Capture the cell that displays the provided text and extract its [x, y] central coordinate. 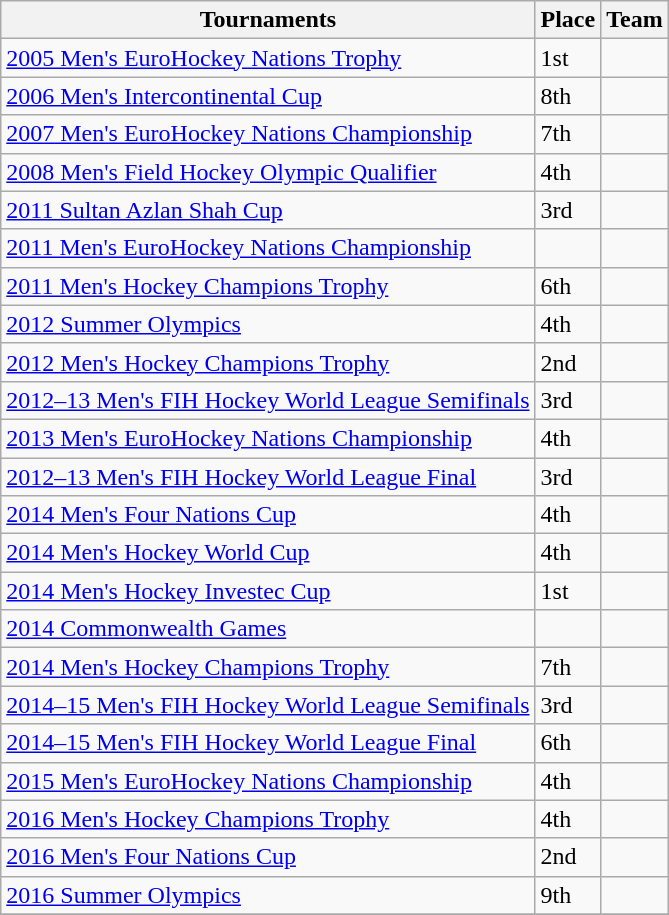
2014 Commonwealth Games [268, 629]
2014 Men's Hockey Investec Cup [268, 591]
2015 Men's EuroHockey Nations Championship [268, 781]
Tournaments [268, 20]
2008 Men's Field Hockey Olympic Qualifier [268, 172]
2016 Summer Olympics [268, 895]
2012 Summer Olympics [268, 324]
9th [568, 895]
8th [568, 96]
2012–13 Men's FIH Hockey World League Semifinals [268, 400]
2005 Men's EuroHockey Nations Trophy [268, 58]
2014 Men's Four Nations Cup [268, 515]
2013 Men's EuroHockey Nations Championship [268, 438]
2012–13 Men's FIH Hockey World League Final [268, 477]
2007 Men's EuroHockey Nations Championship [268, 134]
2014 Men's Hockey World Cup [268, 553]
2014–15 Men's FIH Hockey World League Semifinals [268, 705]
2012 Men's Hockey Champions Trophy [268, 362]
2011 Men's EuroHockey Nations Championship [268, 248]
Team [635, 20]
Place [568, 20]
2006 Men's Intercontinental Cup [268, 96]
2014 Men's Hockey Champions Trophy [268, 667]
2014–15 Men's FIH Hockey World League Final [268, 743]
2016 Men's Four Nations Cup [268, 857]
2016 Men's Hockey Champions Trophy [268, 819]
2011 Men's Hockey Champions Trophy [268, 286]
2011 Sultan Azlan Shah Cup [268, 210]
